Capture the cell that displays the provided text and extract its [x, y] central coordinate. 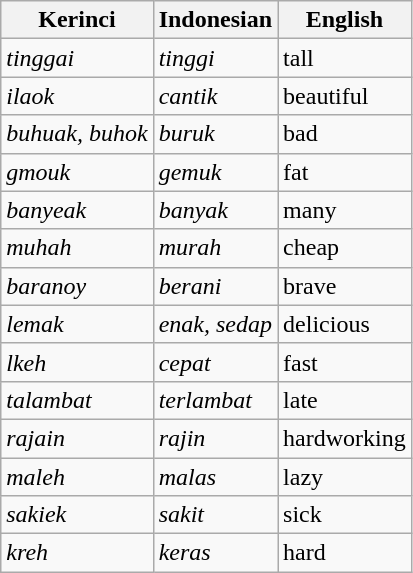
Indonesian [215, 20]
tall [345, 58]
cheap [345, 248]
many [345, 210]
sakit [215, 515]
bad [345, 134]
rajain [77, 438]
brave [345, 286]
kreh [77, 553]
tinggai [77, 58]
baranoy [77, 286]
rajin [215, 438]
lemak [77, 324]
malas [215, 477]
gmouk [77, 172]
Kerinci [77, 20]
cepat [215, 362]
gemuk [215, 172]
lazy [345, 477]
fast [345, 362]
delicious [345, 324]
banyeak [77, 210]
maleh [77, 477]
beautiful [345, 96]
sakiek [77, 515]
hard [345, 553]
sick [345, 515]
berani [215, 286]
lkeh [77, 362]
enak, sedap [215, 324]
tinggi [215, 58]
murah [215, 248]
ilaok [77, 96]
muhah [77, 248]
fat [345, 172]
buruk [215, 134]
keras [215, 553]
terlambat [215, 400]
hardworking [345, 438]
banyak [215, 210]
English [345, 20]
cantik [215, 96]
late [345, 400]
buhuak, buhok [77, 134]
talambat [77, 400]
